Scan for the cell matching the given text and deliver its (x, y) coordinate at center. 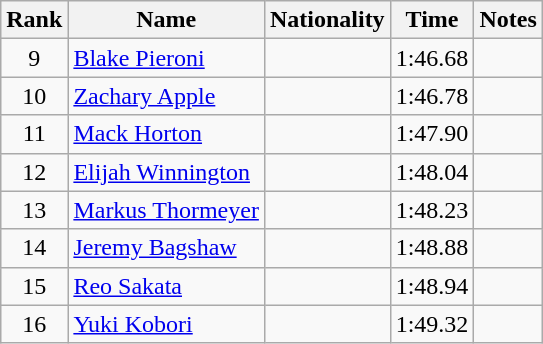
1:48.04 (432, 172)
Notes (508, 20)
Markus Thormeyer (166, 210)
15 (34, 286)
Blake Pieroni (166, 58)
Mack Horton (166, 134)
1:46.78 (432, 96)
10 (34, 96)
Yuki Kobori (166, 324)
9 (34, 58)
Jeremy Bagshaw (166, 248)
1:48.23 (432, 210)
Reo Sakata (166, 286)
1:46.68 (432, 58)
13 (34, 210)
11 (34, 134)
1:49.32 (432, 324)
16 (34, 324)
Elijah Winnington (166, 172)
1:48.88 (432, 248)
Name (166, 20)
14 (34, 248)
Zachary Apple (166, 96)
12 (34, 172)
Time (432, 20)
Nationality (327, 20)
1:47.90 (432, 134)
1:48.94 (432, 286)
Rank (34, 20)
